Provide the [x, y] coordinate of the cell's center where the given text is located.  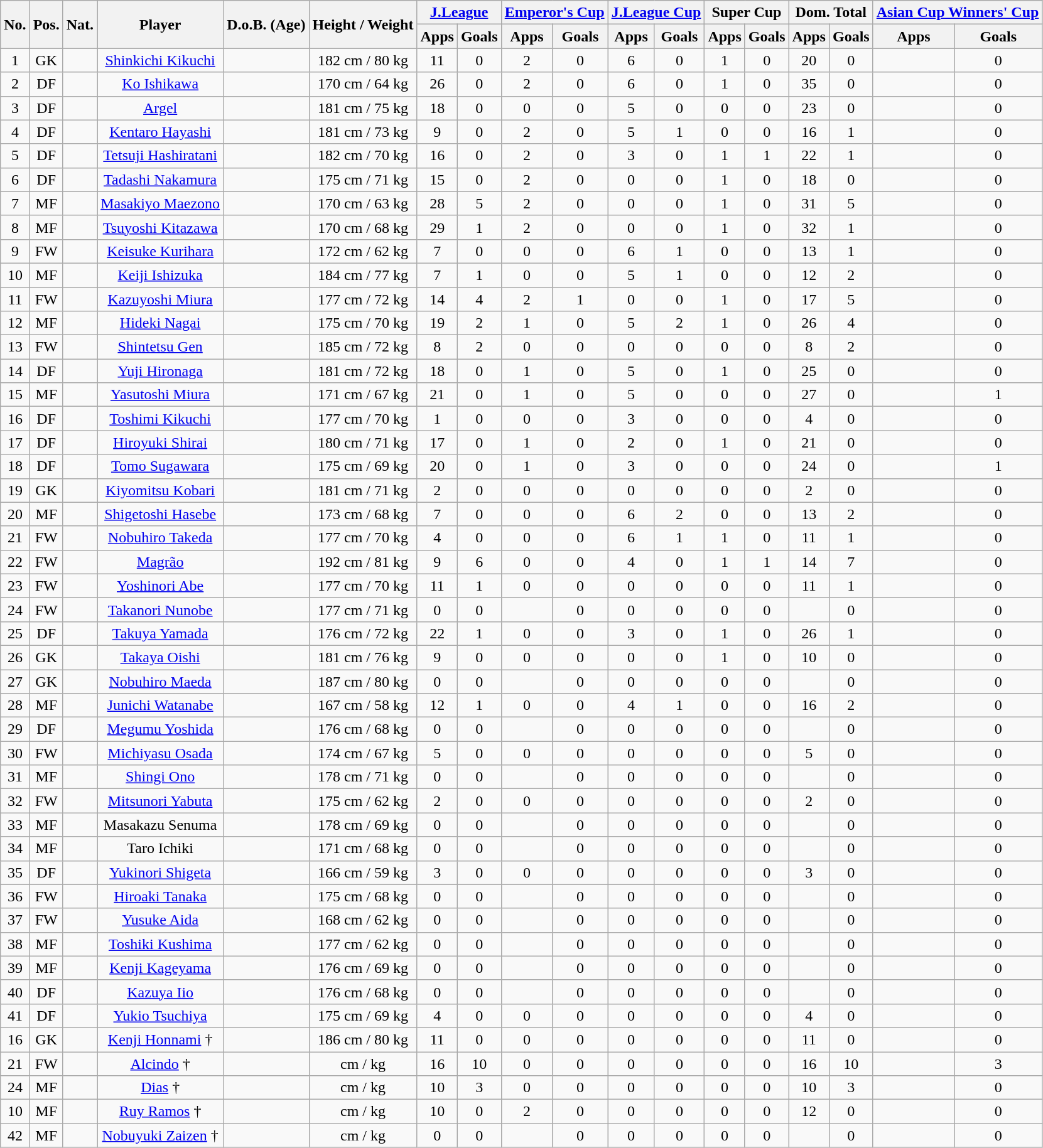
J.League Cup [656, 13]
177 cm / 71 kg [363, 609]
Asian Cup Winners' Cup [958, 13]
No. [15, 24]
Argel [161, 108]
181 cm / 73 kg [363, 132]
176 cm / 69 kg [363, 968]
Toshiki Kushima [161, 944]
182 cm / 80 kg [363, 60]
Hiroaki Tanaka [161, 896]
170 cm / 63 kg [363, 203]
30 [15, 753]
Hiroyuki Shirai [161, 443]
178 cm / 69 kg [363, 825]
Mitsunori Yabuta [161, 801]
171 cm / 67 kg [363, 395]
Kenji Kageyama [161, 968]
187 cm / 80 kg [363, 681]
Kenji Honnami † [161, 1039]
Keisuke Kurihara [161, 251]
36 [15, 896]
Tsuyoshi Kitazawa [161, 227]
Shingi Ono [161, 777]
Alcindo † [161, 1064]
Ruy Ramos † [161, 1112]
Height / Weight [363, 24]
Takaya Oishi [161, 657]
171 cm / 68 kg [363, 849]
Tadashi Nakamura [161, 180]
Dias † [161, 1088]
Takanori Nunobe [161, 609]
Shinkichi Kikuchi [161, 60]
Player [161, 24]
175 cm / 71 kg [363, 180]
168 cm / 62 kg [363, 920]
176 cm / 72 kg [363, 633]
Hideki Nagai [161, 323]
181 cm / 76 kg [363, 657]
182 cm / 70 kg [363, 156]
185 cm / 72 kg [363, 347]
Masakiyo Maezono [161, 203]
184 cm / 77 kg [363, 275]
38 [15, 944]
D.o.B. (Age) [266, 24]
186 cm / 80 kg [363, 1039]
177 cm / 62 kg [363, 944]
Yuji Hironaga [161, 371]
181 cm / 72 kg [363, 371]
Kazuya Iio [161, 992]
Taro Ichiki [161, 849]
181 cm / 71 kg [363, 490]
33 [15, 825]
170 cm / 64 kg [363, 84]
42 [15, 1135]
170 cm / 68 kg [363, 227]
40 [15, 992]
Emperor's Cup [554, 13]
Shigetoshi Hasebe [161, 514]
41 [15, 1016]
Yukinori Shigeta [161, 872]
Dom. Total [831, 13]
Ko Ishikawa [161, 84]
Kazuyoshi Miura [161, 299]
Nat. [80, 24]
175 cm / 68 kg [363, 896]
178 cm / 71 kg [363, 777]
Toshimi Kikuchi [161, 419]
Megumu Yoshida [161, 729]
34 [15, 849]
174 cm / 67 kg [363, 753]
181 cm / 75 kg [363, 108]
37 [15, 920]
172 cm / 62 kg [363, 251]
Pos. [46, 24]
Kentaro Hayashi [161, 132]
Nobuhiro Takeda [161, 538]
Yasutoshi Miura [161, 395]
J.League [459, 13]
Super Cup [747, 13]
Shintetsu Gen [161, 347]
39 [15, 968]
Tomo Sugawara [161, 466]
Nobuyuki Zaizen † [161, 1135]
177 cm / 72 kg [363, 299]
Keiji Ishizuka [161, 275]
175 cm / 70 kg [363, 323]
Takuya Yamada [161, 633]
Yusuke Aida [161, 920]
175 cm / 62 kg [363, 801]
Junichi Watanabe [161, 705]
Magrão [161, 562]
Michiyasu Osada [161, 753]
167 cm / 58 kg [363, 705]
Tetsuji Hashiratani [161, 156]
Kiyomitsu Kobari [161, 490]
192 cm / 81 kg [363, 562]
Yukio Tsuchiya [161, 1016]
180 cm / 71 kg [363, 443]
Masakazu Senuma [161, 825]
Nobuhiro Maeda [161, 681]
173 cm / 68 kg [363, 514]
166 cm / 59 kg [363, 872]
Yoshinori Abe [161, 586]
